Determine the [x, y] coordinate at the center of the cell enclosing the given text.  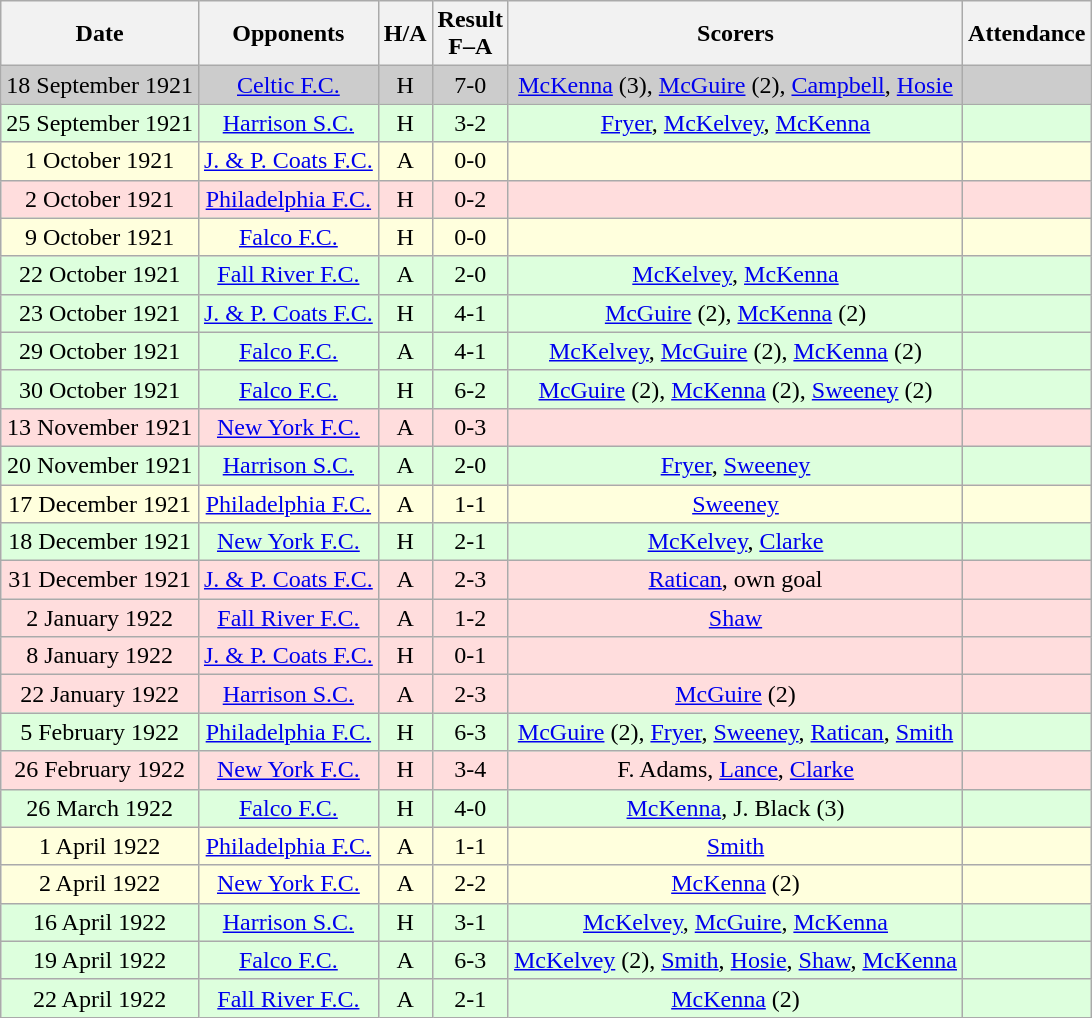
3-2 [470, 123]
Scorers [735, 34]
17 December 1921 [100, 503]
McKenna, J. Black (3) [735, 808]
29 October 1921 [100, 351]
1 April 1922 [100, 846]
McGuire (2), McKenna (2), Sweeney (2) [735, 389]
Fryer, Sweeney [735, 465]
22 January 1922 [100, 694]
13 November 1921 [100, 427]
McKelvey, McGuire (2), McKenna (2) [735, 351]
22 April 1922 [100, 998]
Shaw [735, 618]
22 October 1921 [100, 275]
2 April 1922 [100, 884]
Ratican, own goal [735, 580]
25 September 1921 [100, 123]
19 April 1922 [100, 960]
0-1 [470, 656]
ResultF–A [470, 34]
2 January 1922 [100, 618]
Opponents [288, 34]
30 October 1921 [100, 389]
8 January 1922 [100, 656]
McKenna (3), McGuire (2), Campbell, Hosie [735, 85]
1-2 [470, 618]
Celtic F.C. [288, 85]
20 November 1921 [100, 465]
1 October 1921 [100, 161]
26 February 1922 [100, 770]
McKelvey, McKenna [735, 275]
18 September 1921 [100, 85]
4-0 [470, 808]
Fryer, McKelvey, McKenna [735, 123]
26 March 1922 [100, 808]
0-2 [470, 199]
2-2 [470, 884]
McGuire (2) [735, 694]
F. Adams, Lance, Clarke [735, 770]
3-4 [470, 770]
0-3 [470, 427]
3-1 [470, 922]
9 October 1921 [100, 237]
McKelvey, McGuire, McKenna [735, 922]
23 October 1921 [100, 313]
Sweeney [735, 503]
Smith [735, 846]
6-2 [470, 389]
18 December 1921 [100, 542]
31 December 1921 [100, 580]
5 February 1922 [100, 732]
McKelvey, Clarke [735, 542]
Date [100, 34]
McGuire (2), McKenna (2) [735, 313]
7-0 [470, 85]
McGuire (2), Fryer, Sweeney, Ratican, Smith [735, 732]
McKelvey (2), Smith, Hosie, Shaw, McKenna [735, 960]
Attendance [1027, 34]
2 October 1921 [100, 199]
H/A [405, 34]
16 April 1922 [100, 922]
